Return the [X, Y] coordinate for the center point of the cell that contains the specified text.  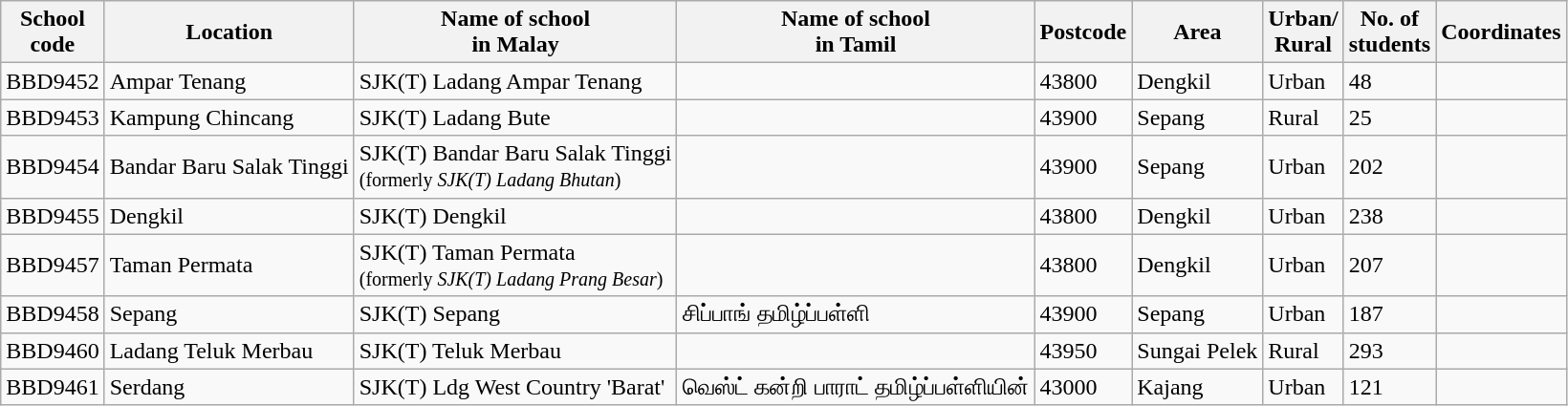
Serdang [229, 387]
25 [1389, 118]
SJK(T) Ladang Bute [515, 118]
BBD9458 [53, 314]
238 [1389, 216]
Ladang Teluk Merbau [229, 351]
Schoolcode [53, 32]
48 [1389, 81]
SJK(T) Sepang [515, 314]
Area [1197, 32]
207 [1389, 266]
BBD9461 [53, 387]
SJK(T) Taman Permata(formerly SJK(T) Ladang Prang Besar) [515, 266]
Location [229, 32]
BBD9457 [53, 266]
Kajang [1197, 387]
SJK(T) Bandar Baru Salak Tinggi(formerly SJK(T) Ladang Bhutan) [515, 166]
293 [1389, 351]
43000 [1083, 387]
SJK(T) Teluk Merbau [515, 351]
Bandar Baru Salak Tinggi [229, 166]
BBD9454 [53, 166]
43950 [1083, 351]
Name of schoolin Tamil [856, 32]
SJK(T) Ladang Ampar Tenang [515, 81]
BBD9460 [53, 351]
Coordinates [1501, 32]
SJK(T) Dengkil [515, 216]
202 [1389, 166]
Urban/Rural [1303, 32]
வெஸ்ட் கன்றி பாராட் தமிழ்ப்பள்ளியின் [856, 387]
187 [1389, 314]
Sungai Pelek [1197, 351]
சிப்பாங் தமிழ்ப்பள்ளி [856, 314]
121 [1389, 387]
SJK(T) Ldg West Country 'Barat' [515, 387]
Ampar Tenang [229, 81]
BBD9453 [53, 118]
BBD9452 [53, 81]
Taman Permata [229, 266]
Kampung Chincang [229, 118]
Postcode [1083, 32]
No. ofstudents [1389, 32]
Name of schoolin Malay [515, 32]
BBD9455 [53, 216]
